Return the (X, Y) coordinate for the center point of the cell that contains the specified text.  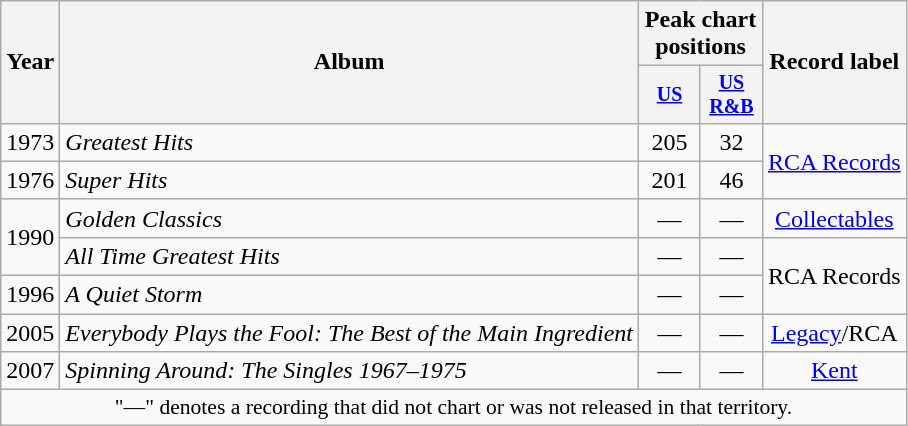
Kent (834, 371)
1996 (30, 295)
US (670, 94)
1973 (30, 142)
205 (670, 142)
Golden Classics (350, 218)
"—" denotes a recording that did not chart or was not released in that territory. (454, 408)
All Time Greatest Hits (350, 256)
Year (30, 62)
201 (670, 180)
Greatest Hits (350, 142)
USR&B (731, 94)
Everybody Plays the Fool: The Best of the Main Ingredient (350, 333)
Record label (834, 62)
Super Hits (350, 180)
32 (731, 142)
Spinning Around: The Singles 1967–1975 (350, 371)
A Quiet Storm (350, 295)
Legacy/RCA (834, 333)
1990 (30, 237)
2005 (30, 333)
Album (350, 62)
Collectables (834, 218)
2007 (30, 371)
46 (731, 180)
Peak chart positions (701, 34)
1976 (30, 180)
